Search for the cell housing the specified text and yield its [X, Y] center coordinate. 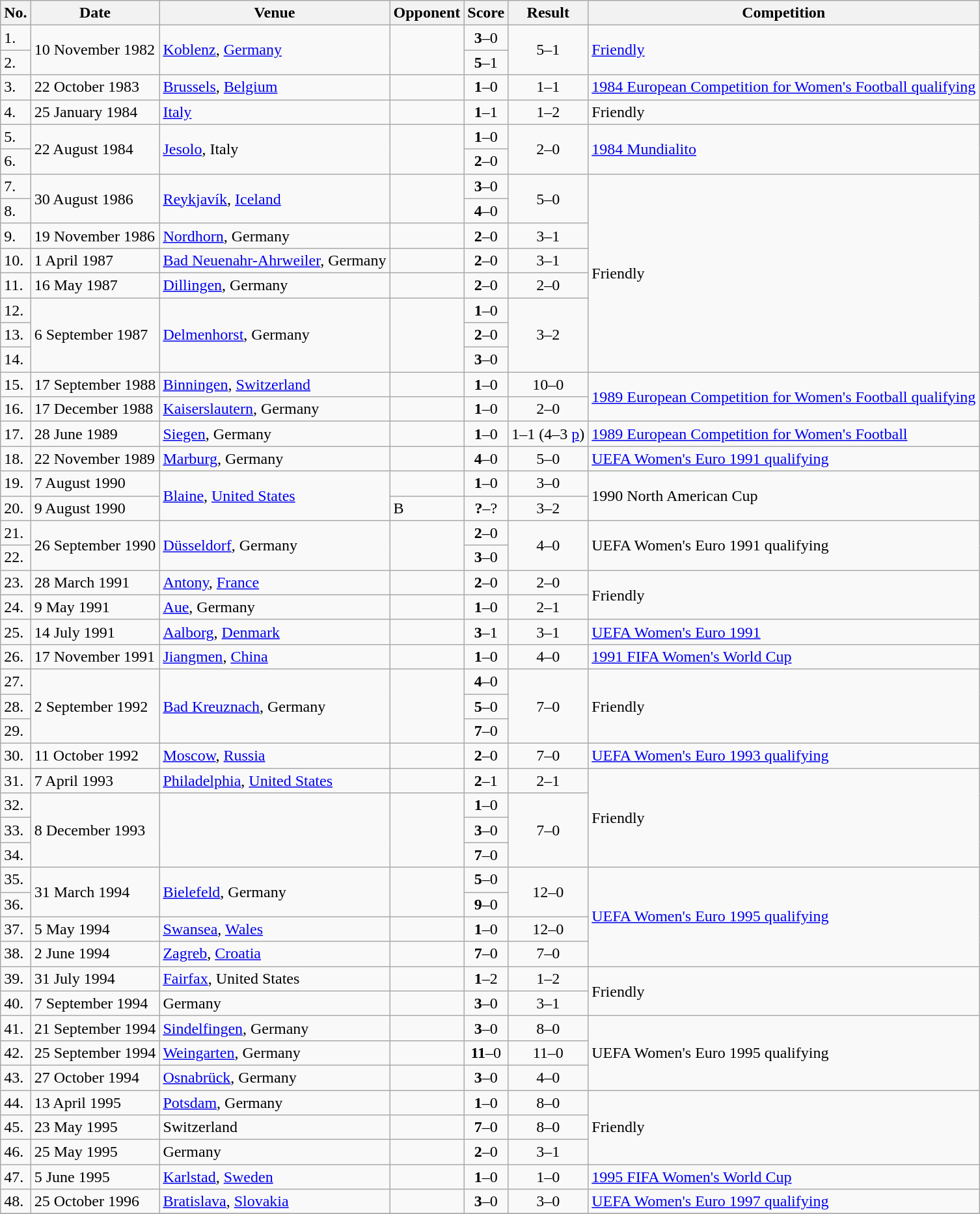
15. [16, 384]
16 May 1987 [95, 285]
6 September 1987 [95, 335]
2 September 1992 [95, 706]
9. [16, 236]
Result [548, 13]
1989 European Competition for Women's Football [783, 434]
27. [16, 681]
UEFA Women's Euro 1993 qualifying [783, 756]
Antony, France [275, 582]
31 July 1994 [95, 978]
Blaine, United States [275, 496]
24. [16, 607]
Aue, Germany [275, 607]
5 June 1995 [95, 1177]
7 August 1990 [95, 483]
32. [16, 805]
UEFA Women's Euro 1997 qualifying [783, 1202]
31. [16, 781]
17 December 1988 [95, 409]
Fairfax, United States [275, 978]
22. [16, 558]
17 September 1988 [95, 384]
42. [16, 1053]
10 November 1982 [95, 50]
30 August 1986 [95, 198]
6. [16, 161]
B [427, 508]
Delmenhorst, Germany [275, 335]
9–0 [486, 904]
9 May 1991 [95, 607]
1991 FIFA Women's World Cup [783, 656]
48. [16, 1202]
1995 FIFA Women's World Cup [783, 1177]
18. [16, 459]
25 January 1984 [95, 112]
26 September 1990 [95, 545]
Venue [275, 13]
21 September 1994 [95, 1028]
Zagreb, Croatia [275, 954]
13 April 1995 [95, 1103]
Swansea, Wales [275, 929]
Date [95, 13]
35. [16, 880]
2 June 1994 [95, 954]
1989 European Competition for Women's Football qualifying [783, 397]
23. [16, 582]
16. [16, 409]
7 April 1993 [95, 781]
38. [16, 954]
22 November 1989 [95, 459]
Italy [275, 112]
13. [16, 335]
Osnabrück, Germany [275, 1077]
28 June 1989 [95, 434]
36. [16, 904]
23 May 1995 [95, 1127]
10. [16, 260]
Dillingen, Germany [275, 285]
20. [16, 508]
Nordhorn, Germany [275, 236]
Opponent [427, 13]
1984 European Competition for Women's Football qualifying [783, 87]
5 May 1994 [95, 929]
11 October 1992 [95, 756]
8 December 1993 [95, 830]
2. [16, 62]
5. [16, 137]
Marburg, Germany [275, 459]
47. [16, 1177]
UEFA Women's Euro 1991 [783, 632]
1–1 (4–3 p) [548, 434]
Binningen, Switzerland [275, 384]
25 September 1994 [95, 1053]
1. [16, 38]
30. [16, 756]
22 August 1984 [95, 149]
Score [486, 13]
Moscow, Russia [275, 756]
28. [16, 706]
1984 Mundialito [783, 149]
26. [16, 656]
41. [16, 1028]
37. [16, 929]
3. [16, 87]
Reykjavík, Iceland [275, 198]
39. [16, 978]
25 May 1995 [95, 1152]
14 July 1991 [95, 632]
22 October 1983 [95, 87]
7. [16, 186]
31 March 1994 [95, 892]
No. [16, 13]
10–0 [548, 384]
19 November 1986 [95, 236]
9 August 1990 [95, 508]
Jiangmen, China [275, 656]
25 October 1996 [95, 1202]
17. [16, 434]
Koblenz, Germany [275, 50]
12. [16, 310]
1990 North American Cup [783, 496]
?–? [486, 508]
Philadelphia, United States [275, 781]
1 April 1987 [95, 260]
7 September 1994 [95, 1003]
Bratislava, Slovakia [275, 1202]
29. [16, 731]
Switzerland [275, 1127]
Brussels, Belgium [275, 87]
Jesolo, Italy [275, 149]
19. [16, 483]
11. [16, 285]
28 March 1991 [95, 582]
21. [16, 533]
Siegen, Germany [275, 434]
Karlstad, Sweden [275, 1177]
27 October 1994 [95, 1077]
40. [16, 1003]
33. [16, 830]
Competition [783, 13]
44. [16, 1103]
Bielefeld, Germany [275, 892]
Bad Kreuznach, Germany [275, 706]
34. [16, 855]
4. [16, 112]
25. [16, 632]
Weingarten, Germany [275, 1053]
43. [16, 1077]
Kaiserslautern, Germany [275, 409]
17 November 1991 [95, 656]
Sindelfingen, Germany [275, 1028]
Bad Neuenahr-Ahrweiler, Germany [275, 260]
45. [16, 1127]
Aalborg, Denmark [275, 632]
Potsdam, Germany [275, 1103]
46. [16, 1152]
14. [16, 360]
Düsseldorf, Germany [275, 545]
8. [16, 211]
